Return the (X, Y) coordinate for the center point of the cell that contains the specified text.  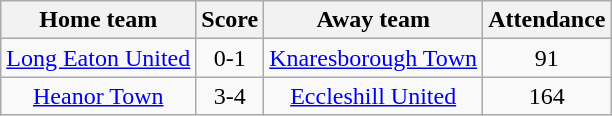
Attendance (547, 20)
Knaresborough Town (374, 58)
Score (230, 20)
0-1 (230, 58)
3-4 (230, 96)
Heanor Town (98, 96)
Eccleshill United (374, 96)
Long Eaton United (98, 58)
91 (547, 58)
Home team (98, 20)
Away team (374, 20)
164 (547, 96)
